Output the (X, Y) coordinate of the center of the cell containing the given text.  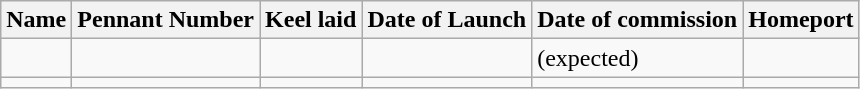
Pennant Number (166, 20)
Homeport (801, 20)
Date of Launch (447, 20)
(expected) (638, 58)
Date of commission (638, 20)
Name (36, 20)
Keel laid (311, 20)
